Output the [x, y] coordinate of the center of the cell containing the given text.  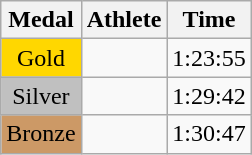
Time [209, 20]
Athlete [124, 20]
1:29:42 [209, 96]
Medal [41, 20]
Silver [41, 96]
Bronze [41, 134]
Gold [41, 58]
1:30:47 [209, 134]
1:23:55 [209, 58]
